Identify which cell holds the provided text, then report its [X, Y] central coordinate. 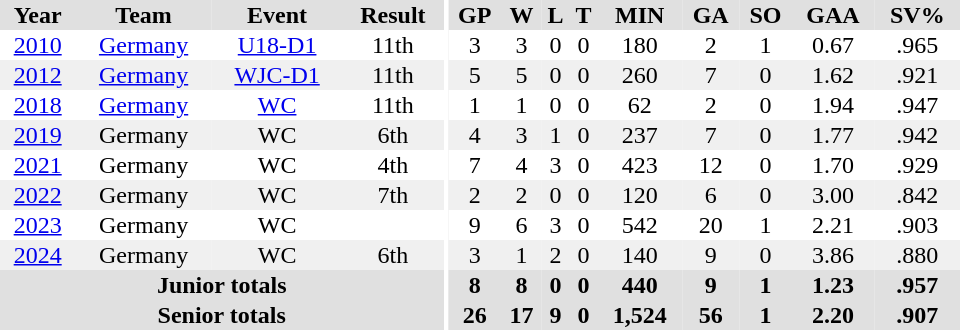
17 [522, 315]
L [555, 15]
140 [640, 255]
237 [640, 135]
U18-D1 [278, 45]
.907 [918, 315]
0.67 [832, 45]
542 [640, 225]
1,524 [640, 315]
2022 [38, 195]
Result [392, 15]
12 [711, 165]
GP [475, 15]
Year [38, 15]
26 [475, 315]
GA [711, 15]
2012 [38, 75]
4th [392, 165]
Event [278, 15]
2.21 [832, 225]
260 [640, 75]
SO [766, 15]
.947 [918, 105]
2018 [38, 105]
.965 [918, 45]
.921 [918, 75]
MIN [640, 15]
.880 [918, 255]
SV% [918, 15]
T [584, 15]
2021 [38, 165]
440 [640, 285]
1.23 [832, 285]
2024 [38, 255]
423 [640, 165]
1.77 [832, 135]
120 [640, 195]
62 [640, 105]
20 [711, 225]
1.94 [832, 105]
.903 [918, 225]
1.62 [832, 75]
3.86 [832, 255]
1.70 [832, 165]
180 [640, 45]
2023 [38, 225]
Junior totals [222, 285]
.957 [918, 285]
.942 [918, 135]
WJC-D1 [278, 75]
7th [392, 195]
GAA [832, 15]
W [522, 15]
Senior totals [222, 315]
.929 [918, 165]
2019 [38, 135]
2.20 [832, 315]
2010 [38, 45]
3.00 [832, 195]
Team [143, 15]
56 [711, 315]
.842 [918, 195]
